Return the [X, Y] coordinate for the center point of the cell that contains the specified text.  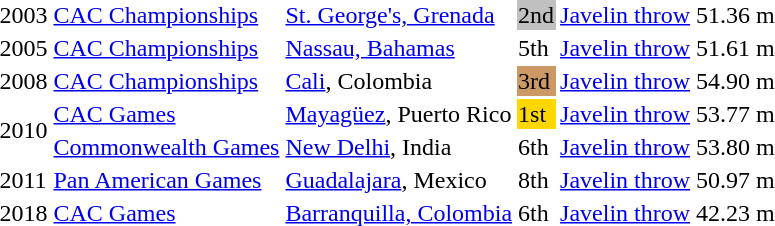
Guadalajara, Mexico [399, 180]
New Delhi, India [399, 147]
2nd [536, 15]
Nassau, Bahamas [399, 48]
5th [536, 48]
6th [536, 147]
8th [536, 180]
Cali, Colombia [399, 81]
CAC Games [166, 114]
St. George's, Grenada [399, 15]
Pan American Games [166, 180]
Commonwealth Games [166, 147]
1st [536, 114]
3rd [536, 81]
Mayagüez, Puerto Rico [399, 114]
